Determine the (X, Y) coordinate at the center of the cell enclosing the given text.  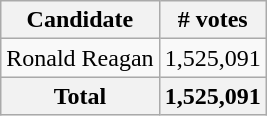
Total (80, 96)
# votes (212, 20)
Candidate (80, 20)
Ronald Reagan (80, 58)
